For the text-containing cell, return its midpoint in [X, Y] coordinate format. 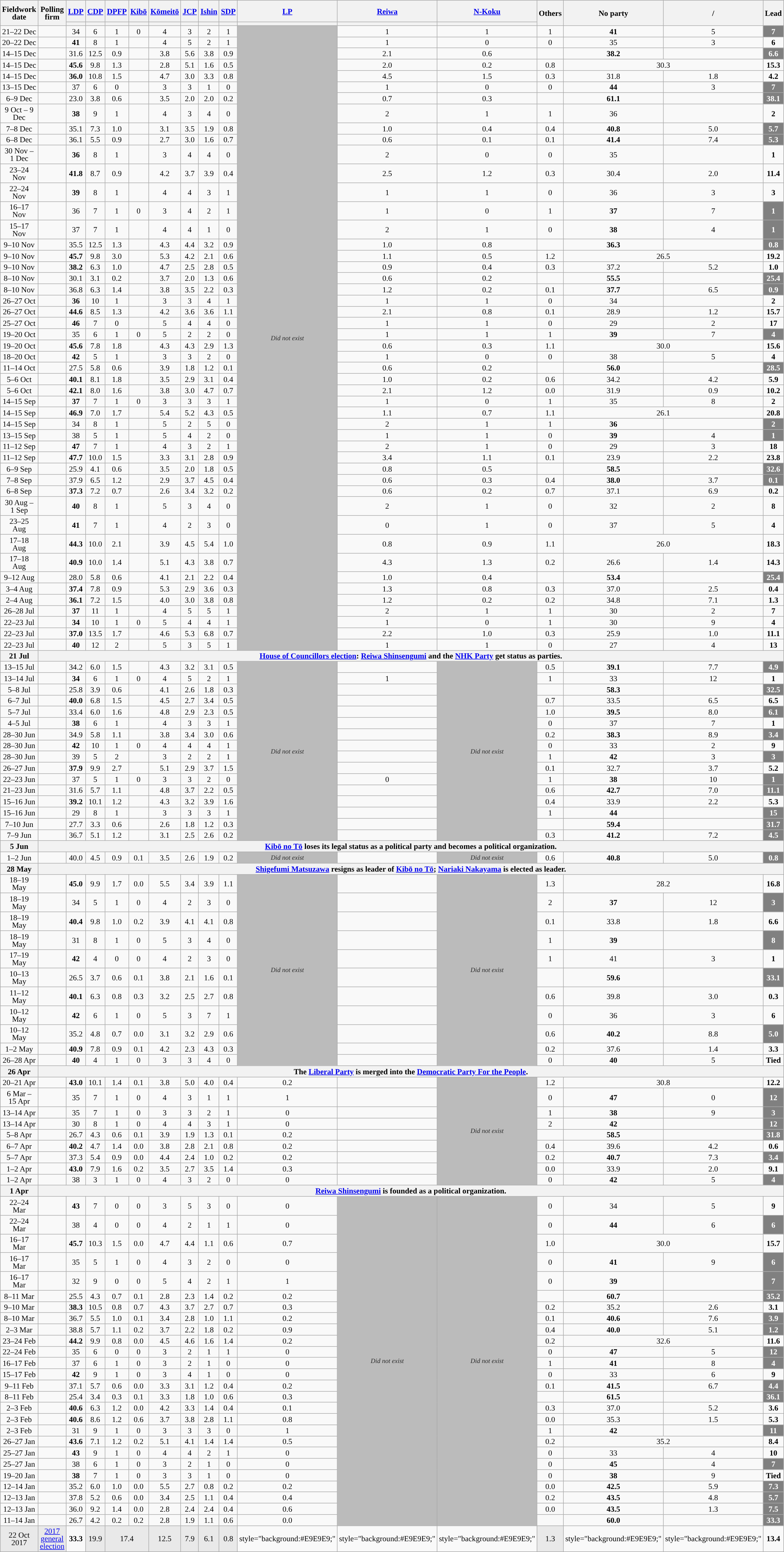
22 Oct 2017 [19, 1539]
43.6 [76, 1441]
19.9 [95, 1539]
31.9 [613, 390]
45 [613, 1464]
37.8 [76, 1498]
28.5 [773, 368]
11.4 [773, 174]
26–27 Jun [19, 768]
7.5 [773, 1509]
21 Jul [19, 656]
10–13 May [19, 978]
10.8 [95, 76]
20–22 Dec [19, 42]
60.0 [613, 1520]
15–17 Feb [19, 1375]
6–8 Dec [19, 140]
2–4 Aug [19, 600]
6.7 [713, 1385]
39.1 [613, 667]
41.5 [613, 1385]
9–12 Aug [19, 577]
18–20 Oct [19, 356]
9–11 Feb [19, 1385]
40.4 [76, 921]
27 [613, 644]
41.2 [613, 835]
8.4 [773, 1441]
6–9 Sep [19, 469]
34.9 [76, 734]
5–7 Apr [19, 1157]
13–14 Jul [19, 678]
CDP [95, 11]
30.4 [613, 174]
1 Apr [19, 1191]
1–2 May [19, 1049]
7–8 Dec [19, 128]
15.6 [773, 346]
21–22 Dec [19, 31]
6–8 Sep [19, 491]
13 [773, 644]
30 Nov – 1 Dec [19, 155]
4.9 [773, 667]
36.8 [76, 289]
13.5 [95, 634]
42.1 [76, 390]
8–11 Mar [19, 1296]
8.5 [95, 312]
2017 general election [52, 1539]
1–2 Jun [19, 858]
22–23 Jun [19, 779]
7.4 [713, 140]
5 Jun [19, 847]
10.5 [95, 1307]
39.8 [613, 997]
8.6 [95, 1419]
Kibō [139, 11]
Polling firm [52, 13]
13–15 Jul [19, 667]
Kōmeitō [165, 11]
15–17 Nov [19, 230]
25–27 Oct [19, 323]
23.8 [773, 458]
35.5 [76, 245]
Reiwa [387, 11]
47.7 [76, 458]
26.1 [663, 413]
5–8 Jul [19, 690]
N-Koku [487, 11]
11–12 May [19, 997]
33.5 [613, 701]
13.4 [773, 1539]
The Liberal Party is merged into the Democratic Party For the People. [411, 1071]
9–10 Mar [19, 1307]
23–25 Aug [19, 525]
32.7 [613, 768]
42.5 [613, 1486]
9 Oct – 9 Dec [19, 113]
30.3 [663, 65]
19.2 [773, 256]
7–8 Sep [19, 480]
7.6 [713, 1318]
11–14 Oct [19, 368]
10.3 [95, 1243]
Reiwa Shinsengumi is founded as a political organization. [411, 1191]
59.4 [613, 824]
16–17 Feb [19, 1363]
22–24 Nov [19, 192]
6–7 Apr [19, 1146]
35.1 [76, 128]
23.0 [76, 99]
41.8 [76, 174]
House of Councillors election: Reiwa Shinsengumi and the NHK Party get status as parties. [411, 656]
40.7 [613, 1157]
15.3 [773, 65]
26–28 Jul [19, 611]
9.2 [95, 1509]
12–14 Jan [19, 1486]
8.7 [95, 174]
13–15 Sep [19, 435]
6–9 Dec [19, 99]
Ishin [209, 11]
41.4 [613, 140]
27.5 [76, 368]
22–24 Feb [19, 1352]
2–3 Mar [19, 1330]
Others [550, 13]
Kibō no Tō loses its legal status as a political party and becomes a political organization. [411, 847]
38.1 [773, 99]
37.7 [613, 289]
61.1 [613, 99]
26–27 Jan [19, 1441]
45.0 [76, 884]
44.6 [76, 312]
LDP [76, 11]
20.8 [773, 413]
23–24 Nov [19, 174]
28 May [19, 869]
25.5 [76, 1296]
33.8 [613, 921]
12.2 [773, 1082]
26.6 [613, 562]
7–9 Jun [19, 835]
No party [613, 13]
39.6 [613, 1146]
10.2 [773, 390]
16–17 Nov [19, 211]
39.2 [76, 801]
11–14 Jan [19, 1520]
18.3 [773, 544]
60.7 [613, 1296]
23.9 [613, 458]
6 Mar – 15 Apr [19, 1098]
61.5 [613, 1397]
34.8 [613, 600]
28.9 [613, 312]
11.6 [773, 1341]
7.7 [713, 667]
SDP [228, 11]
20–21 Apr [19, 1082]
8–10 Mar [19, 1318]
25.8 [76, 690]
46.9 [76, 413]
26 Apr [19, 1071]
5–8 Apr [19, 1135]
28.0 [76, 577]
26–28 Apr [19, 1060]
38.0 [613, 480]
31.7 [773, 824]
35.3 [613, 1419]
13–15 Dec [19, 87]
56.0 [613, 368]
9.1 [773, 1169]
15 [773, 813]
8.8 [713, 1034]
26.0 [663, 544]
30 Aug – 1 Sep [19, 506]
42.7 [613, 791]
6–7 Jul [19, 701]
44.2 [76, 1341]
21–23 Jun [19, 791]
28.2 [663, 884]
/ [713, 13]
16.8 [773, 884]
58.3 [613, 690]
36.3 [613, 245]
19–20 Jan [19, 1475]
37.6 [613, 1049]
33.4 [76, 712]
LP [287, 11]
33.1 [773, 978]
17–19 May [19, 959]
38.8 [76, 1330]
3–4 Aug [19, 589]
5–7 Jul [19, 712]
17 [773, 323]
30.1 [76, 279]
6.9 [713, 491]
55.5 [613, 279]
14.3 [773, 562]
17.4 [127, 1539]
8–11 Feb [19, 1397]
39.5 [613, 712]
Lead [773, 13]
59.6 [613, 978]
Shigefumi Matsuzawa resigns as leader of Kibō no Tō; Nariaki Nakayama is elected as leader. [411, 869]
4–5 Jul [19, 723]
DPFP [117, 11]
Fieldwork date [19, 13]
JCP [190, 11]
8.9 [713, 734]
7–10 Jun [19, 824]
23–24 Feb [19, 1341]
46 [76, 323]
18 [773, 446]
44.3 [76, 544]
37.2 [613, 267]
37.4 [76, 589]
53.4 [613, 577]
30.8 [663, 1082]
5.6 [190, 54]
32.5 [773, 690]
8.1 [95, 379]
27.7 [76, 824]
